Return (X, Y) of the center of cell containing provided text 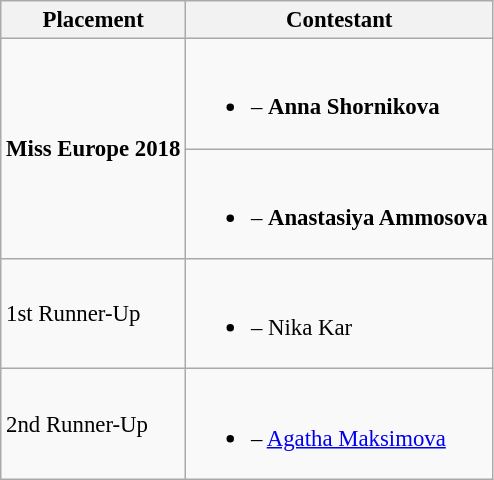
Contestant (340, 20)
Miss Europe 2018 (94, 149)
1st Runner-Up (94, 314)
Placement (94, 20)
2nd Runner-Up (94, 424)
– Anna Shornikova (340, 94)
– Anastasiya Ammosova (340, 204)
– Agatha Maksimova (340, 424)
– Nika Kar (340, 314)
